Determine the [X, Y] coordinate at the center of the cell enclosing the given text.  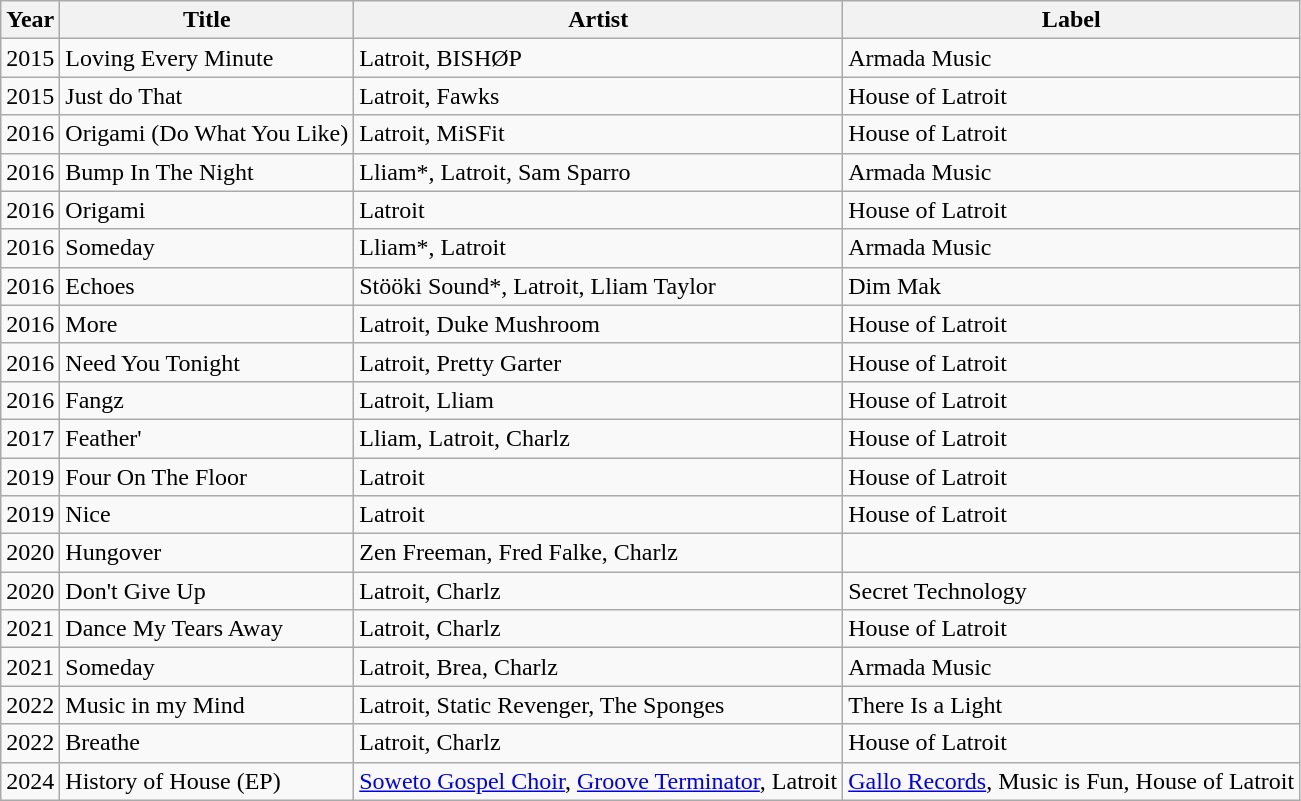
Need You Tonight [207, 362]
Latroit, Fawks [598, 96]
Latroit, MiSFit [598, 134]
Lliam*, Latroit, Sam Sparro [598, 172]
2017 [30, 438]
Hungover [207, 553]
Label [1072, 20]
Breathe [207, 743]
Lliam*, Latroit [598, 248]
Latroit, Duke Mushroom [598, 324]
Four On The Floor [207, 477]
Nice [207, 515]
2024 [30, 781]
Music in my Mind [207, 705]
Loving Every Minute [207, 58]
Title [207, 20]
History of House (EP) [207, 781]
Latroit, Lliam [598, 400]
Lliam, Latroit, Charlz [598, 438]
Don't Give Up [207, 591]
Stööki Sound*, Latroit, Lliam Taylor [598, 286]
Origami (Do What You Like) [207, 134]
Soweto Gospel Choir, Groove Terminator, Latroit [598, 781]
Origami [207, 210]
There Is a Light [1072, 705]
Dim Mak [1072, 286]
Dance My Tears Away [207, 629]
Artist [598, 20]
Just do That [207, 96]
Fangz [207, 400]
Echoes [207, 286]
Zen Freeman, Fred Falke, Charlz [598, 553]
Latroit, Static Revenger, The Sponges [598, 705]
Feather' [207, 438]
More [207, 324]
Latroit, BISHØP [598, 58]
Secret Technology [1072, 591]
Latroit, Brea, Charlz [598, 667]
Year [30, 20]
Latroit, Pretty Garter [598, 362]
Gallo Records, Music is Fun, House of Latroit [1072, 781]
Bump In The Night [207, 172]
